Identify which cell holds the provided text, then report its [X, Y] central coordinate. 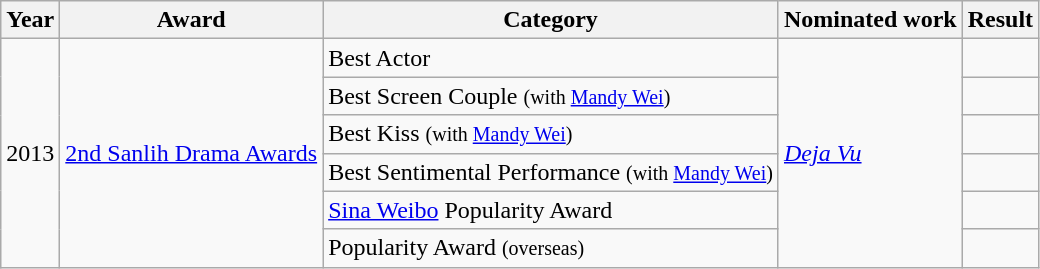
Sina Weibo Popularity Award [551, 210]
Year [30, 20]
Nominated work [870, 20]
Popularity Award (overseas) [551, 248]
Category [551, 20]
Best Kiss (with Mandy Wei) [551, 134]
Result [1000, 20]
Deja Vu [870, 153]
2nd Sanlih Drama Awards [192, 153]
Best Actor [551, 58]
2013 [30, 153]
Award [192, 20]
Best Screen Couple (with Mandy Wei) [551, 96]
Best Sentimental Performance (with Mandy Wei) [551, 172]
